Determine the (x, y) coordinate at the center of the cell enclosing the given text.  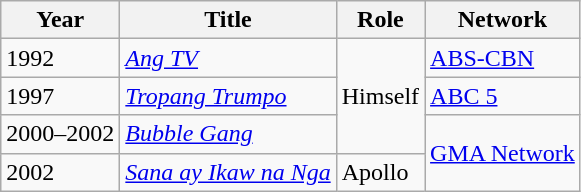
Bubble Gang (228, 134)
Year (60, 20)
Himself (380, 96)
1992 (60, 58)
ABC 5 (503, 96)
Title (228, 20)
Tropang Trumpo (228, 96)
2000–2002 (60, 134)
1997 (60, 96)
ABS-CBN (503, 58)
Apollo (380, 172)
Ang TV (228, 58)
Sana ay Ikaw na Nga (228, 172)
2002 (60, 172)
GMA Network (503, 153)
Role (380, 20)
Network (503, 20)
